Locate the cell with the specified text and output its [X, Y] center coordinate. 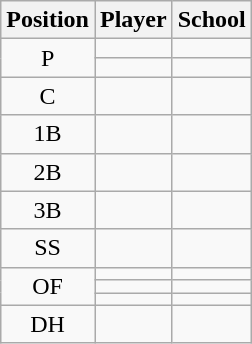
1B [48, 134]
Player [133, 20]
2B [48, 172]
OF [48, 286]
SS [48, 248]
School [212, 20]
Position [48, 20]
P [48, 58]
C [48, 96]
DH [48, 324]
3B [48, 210]
